Return [x, y] of the center of cell containing provided text 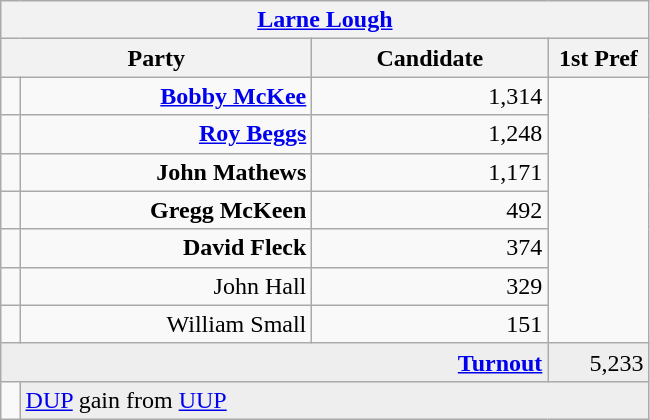
Candidate [430, 58]
William Small [166, 324]
Gregg McKeen [166, 210]
5,233 [598, 362]
John Mathews [166, 172]
329 [430, 286]
374 [430, 248]
David Fleck [166, 248]
1,314 [430, 96]
1,248 [430, 134]
492 [430, 210]
John Hall [166, 286]
Turnout [274, 362]
DUP gain from UUP [334, 400]
Roy Beggs [166, 134]
151 [430, 324]
1st Pref [598, 58]
Party [156, 58]
Larne Lough [325, 20]
Bobby McKee [166, 96]
1,171 [430, 172]
